Find where the given text appears and provide that cell's center as (X, Y) coordinate. 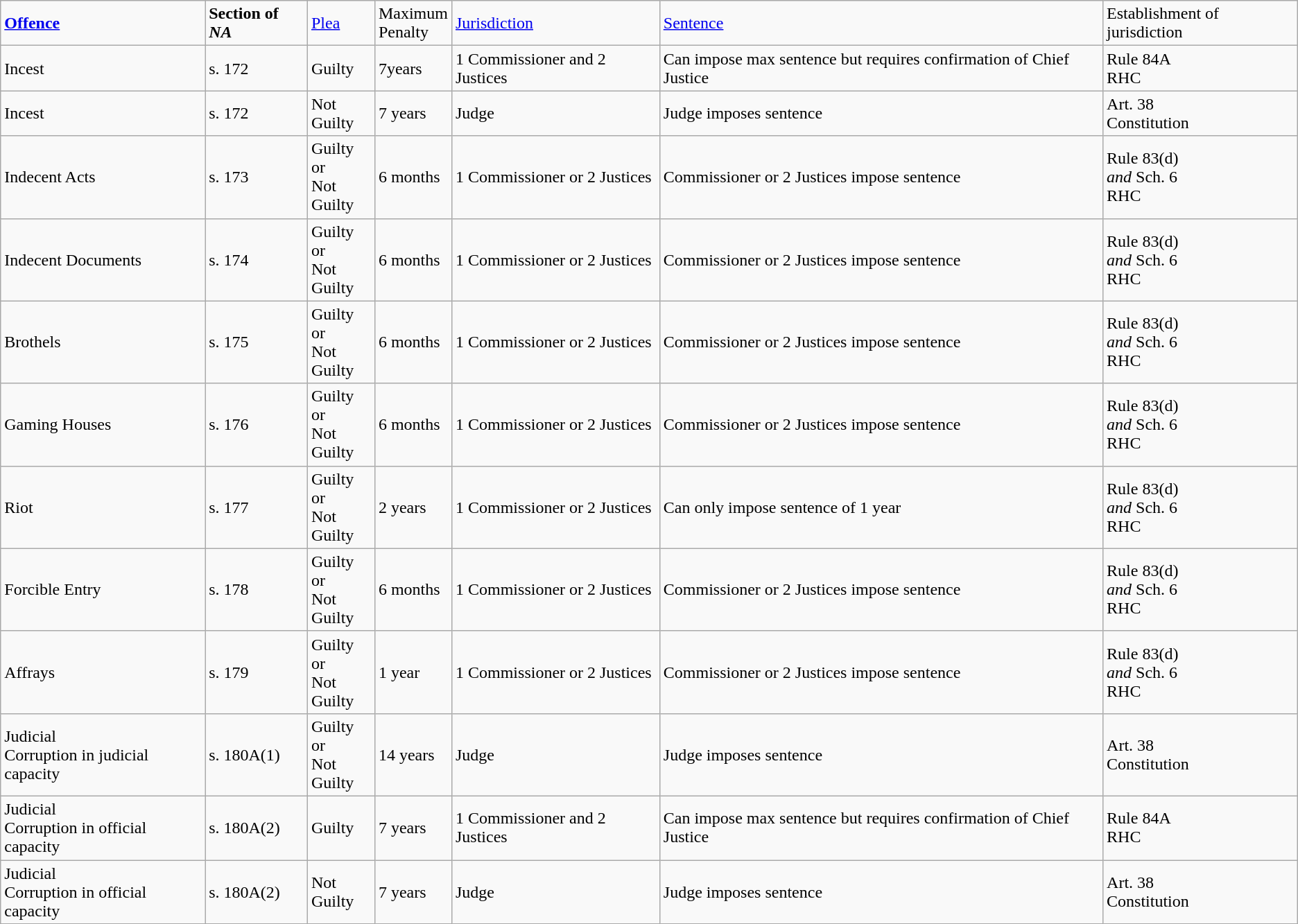
1 year (413, 672)
s. 178 (257, 589)
Offence (103, 24)
Indecent Acts (103, 177)
s. 180A(1) (257, 754)
Affrays (103, 672)
Sentence (881, 24)
Establishment of jurisdiction (1201, 24)
Indecent Documents (103, 259)
14 years (413, 754)
7years (413, 68)
Plea (341, 24)
Section of NA (257, 24)
s. 175 (257, 342)
s. 177 (257, 507)
Forcible Entry (103, 589)
Jurisdiction (555, 24)
s. 176 (257, 424)
2 years (413, 507)
Can only impose sentence of 1 year (881, 507)
MaximumPenalty (413, 24)
s. 173 (257, 177)
s. 179 (257, 672)
s. 174 (257, 259)
Brothels (103, 342)
Gaming Houses (103, 424)
Riot (103, 507)
JudicialCorruption in judicial capacity (103, 754)
